Determine the (X, Y) coordinate at the center of the cell enclosing the given text.  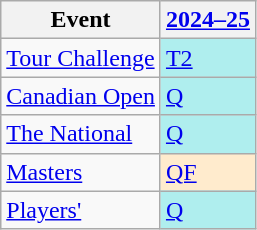
Event (81, 20)
Masters (81, 172)
Tour Challenge (81, 58)
Players' (81, 210)
QF (208, 172)
2024–25 (208, 20)
Canadian Open (81, 96)
T2 (208, 58)
The National (81, 134)
